Search for the cell housing the specified text and yield its [x, y] center coordinate. 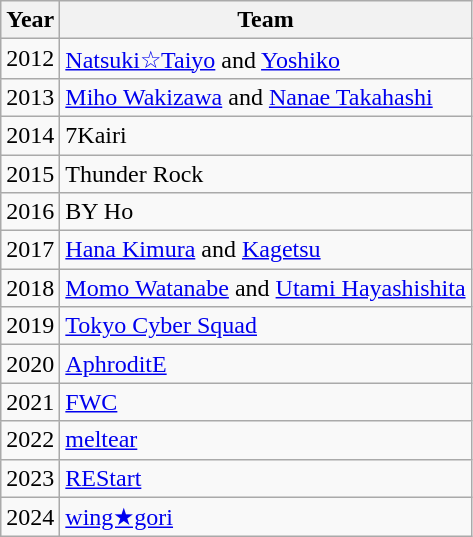
2015 [30, 173]
Year [30, 20]
Natsuki☆Taiyo and Yoshiko [266, 59]
Momo Watanabe and Utami Hayashishita [266, 288]
FWC [266, 402]
meltear [266, 440]
2018 [30, 288]
BY Ho [266, 212]
2014 [30, 135]
2012 [30, 59]
2016 [30, 212]
2023 [30, 478]
Tokyo Cyber Squad [266, 326]
Miho Wakizawa and Nanae Takahashi [266, 97]
AphroditE [266, 364]
wing★gori [266, 517]
2019 [30, 326]
2017 [30, 250]
2020 [30, 364]
2024 [30, 517]
REStart [266, 478]
2022 [30, 440]
Thunder Rock [266, 173]
2021 [30, 402]
7Kairi [266, 135]
2013 [30, 97]
Team [266, 20]
Hana Kimura and Kagetsu [266, 250]
